Detect which cell encompasses the target text, then output its [X, Y] center coordinate. 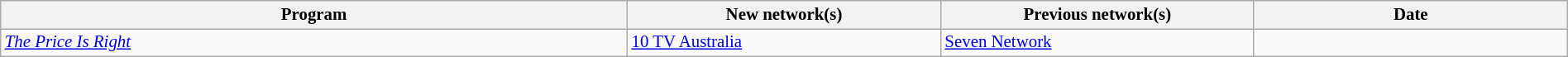
Previous network(s) [1097, 15]
Program [314, 15]
Date [1411, 15]
10 TV Australia [784, 42]
Seven Network [1097, 42]
The Price Is Right [314, 42]
New network(s) [784, 15]
